For the text-containing cell, return its midpoint in [X, Y] coordinate format. 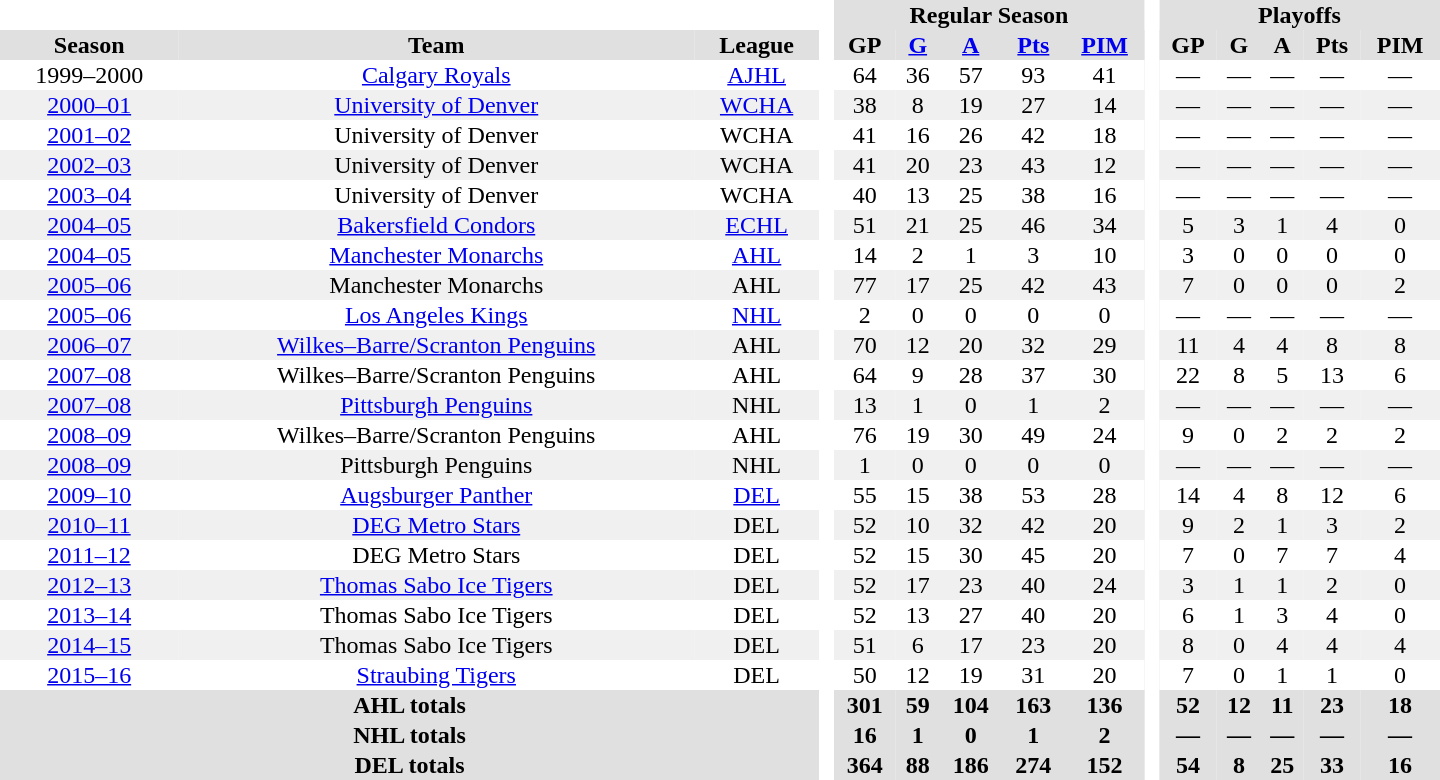
Los Angeles Kings [436, 315]
29 [1105, 345]
54 [1188, 765]
301 [864, 705]
2009–10 [89, 495]
36 [918, 75]
104 [970, 705]
2015–16 [89, 675]
50 [864, 675]
33 [1332, 765]
76 [864, 435]
26 [970, 135]
Regular Season [988, 15]
2012–13 [89, 585]
Season [89, 45]
274 [1034, 765]
70 [864, 345]
49 [1034, 435]
37 [1034, 375]
2013–14 [89, 615]
2014–15 [89, 645]
2001–02 [89, 135]
AHL totals [410, 705]
21 [918, 225]
163 [1034, 705]
2006–07 [89, 345]
31 [1034, 675]
57 [970, 75]
34 [1105, 225]
2002–03 [89, 165]
136 [1105, 705]
Calgary Royals [436, 75]
Augsburger Panther [436, 495]
League [756, 45]
88 [918, 765]
77 [864, 285]
55 [864, 495]
152 [1105, 765]
DEL totals [410, 765]
2011–12 [89, 555]
22 [1188, 375]
46 [1034, 225]
364 [864, 765]
ECHL [756, 225]
2003–04 [89, 195]
2000–01 [89, 105]
NHL totals [410, 735]
53 [1034, 495]
186 [970, 765]
Team [436, 45]
2010–11 [89, 525]
Straubing Tigers [436, 675]
Bakersfield Condors [436, 225]
Playoffs [1300, 15]
1999–2000 [89, 75]
93 [1034, 75]
45 [1034, 555]
59 [918, 705]
AJHL [756, 75]
